Search for the cell housing the specified text and yield its [x, y] center coordinate. 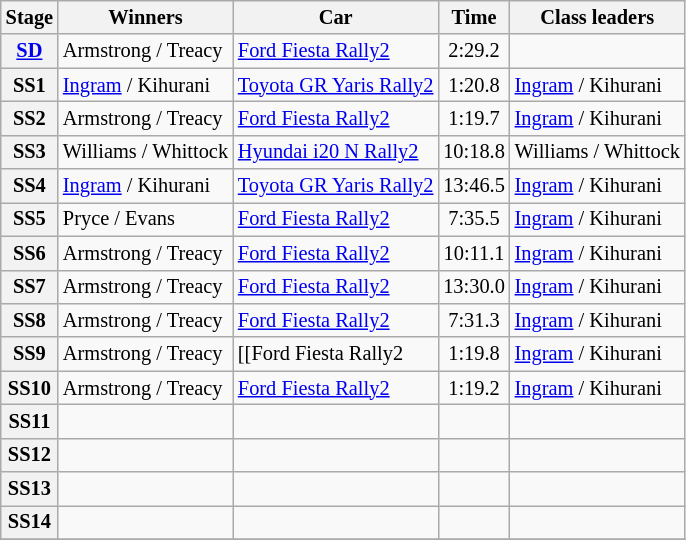
10:18.8 [474, 152]
SS10 [30, 388]
SS2 [30, 118]
1:19.8 [474, 354]
Stage [30, 17]
Winners [146, 17]
1:20.8 [474, 85]
SS9 [30, 354]
SS3 [30, 152]
1:19.7 [474, 118]
SS13 [30, 489]
SS5 [30, 219]
SS8 [30, 320]
SS6 [30, 253]
SS4 [30, 186]
Time [474, 17]
1:19.2 [474, 388]
Pryce / Evans [146, 219]
[[Ford Fiesta Rally2 [336, 354]
Hyundai i20 N Rally2 [336, 152]
Class leaders [598, 17]
SS14 [30, 522]
SS11 [30, 421]
2:29.2 [474, 51]
13:46.5 [474, 186]
SS1 [30, 85]
7:31.3 [474, 320]
10:11.1 [474, 253]
SD [30, 51]
SS7 [30, 287]
Car [336, 17]
SS12 [30, 455]
13:30.0 [474, 287]
7:35.5 [474, 219]
